Return the (x, y) coordinate for the center point of the cell that contains the specified text.  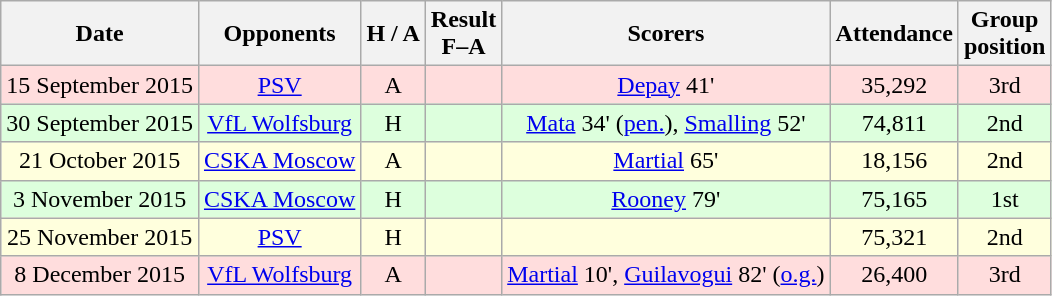
Date (100, 34)
25 November 2015 (100, 237)
Martial 65' (666, 161)
Mata 34' (pen.), Smalling 52' (666, 123)
Martial 10', Guilavogui 82' (o.g.) (666, 275)
Depay 41' (666, 85)
1st (1004, 199)
75,321 (894, 237)
15 September 2015 (100, 85)
21 October 2015 (100, 161)
ResultF–A (463, 34)
30 September 2015 (100, 123)
35,292 (894, 85)
Groupposition (1004, 34)
Attendance (894, 34)
8 December 2015 (100, 275)
26,400 (894, 275)
74,811 (894, 123)
75,165 (894, 199)
Opponents (279, 34)
Scorers (666, 34)
18,156 (894, 161)
H / A (393, 34)
3 November 2015 (100, 199)
Rooney 79' (666, 199)
